Search for the cell housing the specified text and yield its [X, Y] center coordinate. 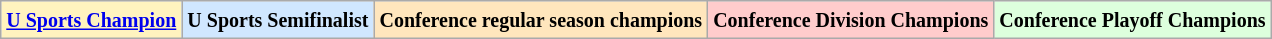
Conference regular season champions [541, 20]
Conference Division Champions [851, 20]
U Sports Champion [92, 20]
Conference Playoff Champions [1132, 20]
U Sports Semifinalist [278, 20]
